From the cell containing the given text, extract its center point as (x, y) coordinate. 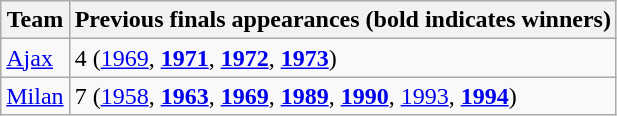
Previous finals appearances (bold indicates winners) (342, 20)
Team (35, 20)
Ajax (35, 58)
4 (1969, 1971, 1972, 1973) (342, 58)
7 (1958, 1963, 1969, 1989, 1990, 1993, 1994) (342, 96)
Milan (35, 96)
